For the text-containing cell, return its midpoint in [X, Y] coordinate format. 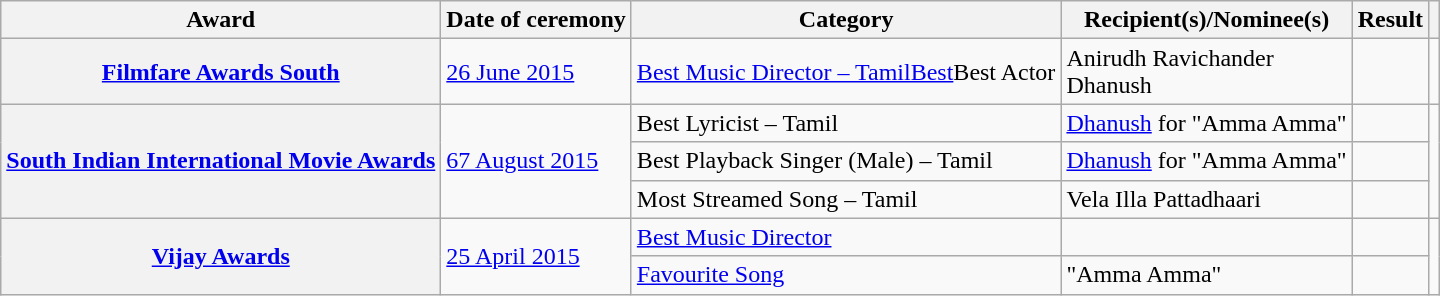
Best Music Director [846, 237]
Best Lyricist – Tamil [846, 123]
Category [846, 20]
Vela Illa Pattadhaari [1206, 199]
"Amma Amma" [1206, 275]
Most Streamed Song – Tamil [846, 199]
Result [1390, 20]
Anirudh RavichanderDhanush [1206, 72]
67 August 2015 [536, 161]
Filmfare Awards South [221, 72]
Date of ceremony [536, 20]
Best Playback Singer (Male) – Tamil [846, 161]
Best Music Director – TamilBestBest Actor [846, 72]
25 April 2015 [536, 256]
South Indian International Movie Awards [221, 161]
Recipient(s)/Nominee(s) [1206, 20]
Award [221, 20]
Favourite Song [846, 275]
Vijay Awards [221, 256]
26 June 2015 [536, 72]
